Extract the (X, Y) coordinate from the center of the cell holding the provided text.  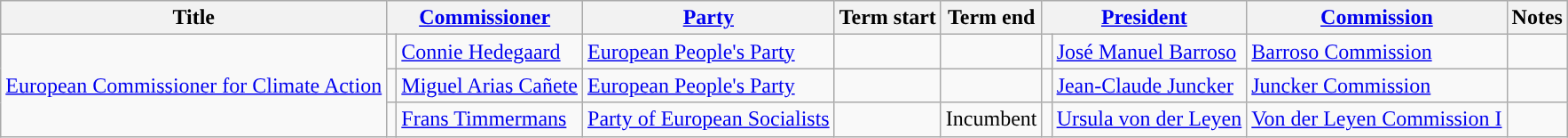
Commission (1377, 18)
Connie Hedegaard (490, 52)
President (1145, 18)
Term start (887, 18)
Ursula von der Leyen (1149, 119)
Party (709, 18)
Miguel Arias Cañete (490, 85)
Frans Timmermans (490, 119)
Juncker Commission (1377, 85)
Von der Leyen Commission I (1377, 119)
European Commissioner for Climate Action (193, 85)
Jean-Claude Juncker (1149, 85)
Notes (1537, 18)
Commissioner (485, 18)
Incumbent (991, 119)
Title (193, 18)
Term end (991, 18)
José Manuel Barroso (1149, 52)
Barroso Commission (1377, 52)
Party of European Socialists (709, 119)
